From the cell containing the given text, extract its center point as (X, Y) coordinate. 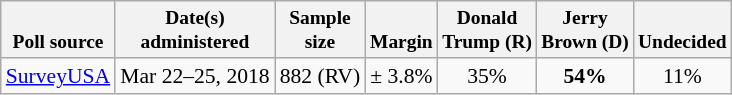
± 3.8% (401, 76)
JerryBrown (D) (586, 30)
Mar 22–25, 2018 (194, 76)
SurveyUSA (58, 76)
Samplesize (320, 30)
54% (586, 76)
Poll source (58, 30)
Date(s)administered (194, 30)
882 (RV) (320, 76)
DonaldTrump (R) (488, 30)
Margin (401, 30)
Undecided (682, 30)
35% (488, 76)
11% (682, 76)
